Locate the cell with the specified text and output its (X, Y) center coordinate. 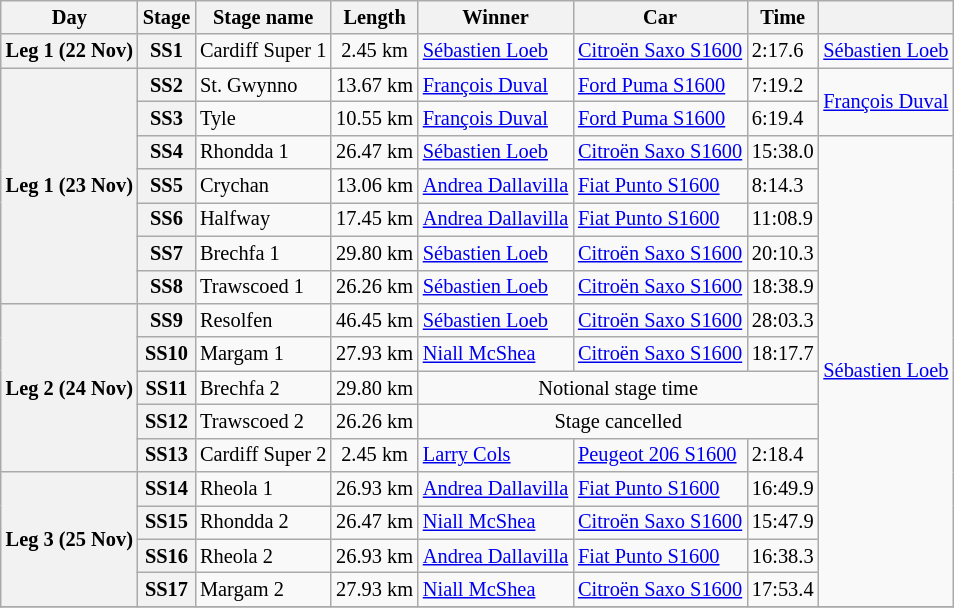
18:17.7 (782, 354)
Leg 3 (25 Nov) (70, 540)
16:49.9 (782, 489)
SS11 (166, 388)
St. Gwynno (263, 85)
SS10 (166, 354)
17.45 km (374, 219)
SS9 (166, 320)
20:10.3 (782, 253)
SS2 (166, 85)
2:18.4 (782, 455)
10.55 km (374, 118)
Time (782, 17)
13.67 km (374, 85)
Halfway (263, 219)
18:38.9 (782, 287)
Tyle (263, 118)
SS8 (166, 287)
Trawscoed 2 (263, 421)
Stage name (263, 17)
16:38.3 (782, 556)
SS3 (166, 118)
Cardiff Super 1 (263, 51)
Car (660, 17)
Stage (166, 17)
7:19.2 (782, 85)
Brechfa 2 (263, 388)
Resolfen (263, 320)
Cardiff Super 2 (263, 455)
SS15 (166, 522)
Rheola 2 (263, 556)
SS16 (166, 556)
Leg 2 (24 Nov) (70, 387)
Crychan (263, 186)
15:47.9 (782, 522)
2:17.6 (782, 51)
SS13 (166, 455)
SS4 (166, 152)
SS17 (166, 589)
15:38.0 (782, 152)
Stage cancelled (618, 421)
Brechfa 1 (263, 253)
Trawscoed 1 (263, 287)
Leg 1 (23 Nov) (70, 186)
Winner (496, 17)
13.06 km (374, 186)
SS1 (166, 51)
Peugeot 206 S1600 (660, 455)
SS7 (166, 253)
Rhondda 2 (263, 522)
Larry Cols (496, 455)
SS12 (166, 421)
Length (374, 17)
8:14.3 (782, 186)
6:19.4 (782, 118)
SS14 (166, 489)
Rhondda 1 (263, 152)
28:03.3 (782, 320)
11:08.9 (782, 219)
Rheola 1 (263, 489)
Margam 1 (263, 354)
Notional stage time (618, 388)
Leg 1 (22 Nov) (70, 51)
SS5 (166, 186)
Margam 2 (263, 589)
Day (70, 17)
17:53.4 (782, 589)
46.45 km (374, 320)
SS6 (166, 219)
